Extract the [x, y] coordinate from the center of the cell holding the provided text.  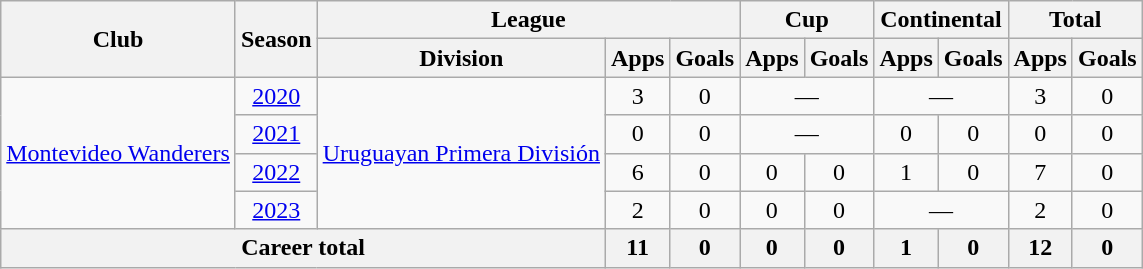
Continental [941, 20]
2021 [276, 134]
2023 [276, 210]
2022 [276, 172]
Total [1075, 20]
Season [276, 39]
Uruguayan Primera División [461, 153]
7 [1040, 172]
12 [1040, 248]
Division [461, 58]
Career total [304, 248]
2020 [276, 96]
Cup [807, 20]
11 [637, 248]
League [528, 20]
Club [118, 39]
6 [637, 172]
Montevideo Wanderers [118, 153]
